Search for the cell housing the specified text and yield its [x, y] center coordinate. 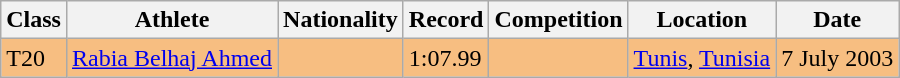
Rabia Belhaj Ahmed [172, 58]
Class [34, 20]
Record [446, 20]
Tunis, Tunisia [702, 58]
Date [838, 20]
Location [702, 20]
Nationality [341, 20]
1:07.99 [446, 58]
7 July 2003 [838, 58]
T20 [34, 58]
Athlete [172, 20]
Competition [558, 20]
